Return (X, Y) of the center of cell containing provided text 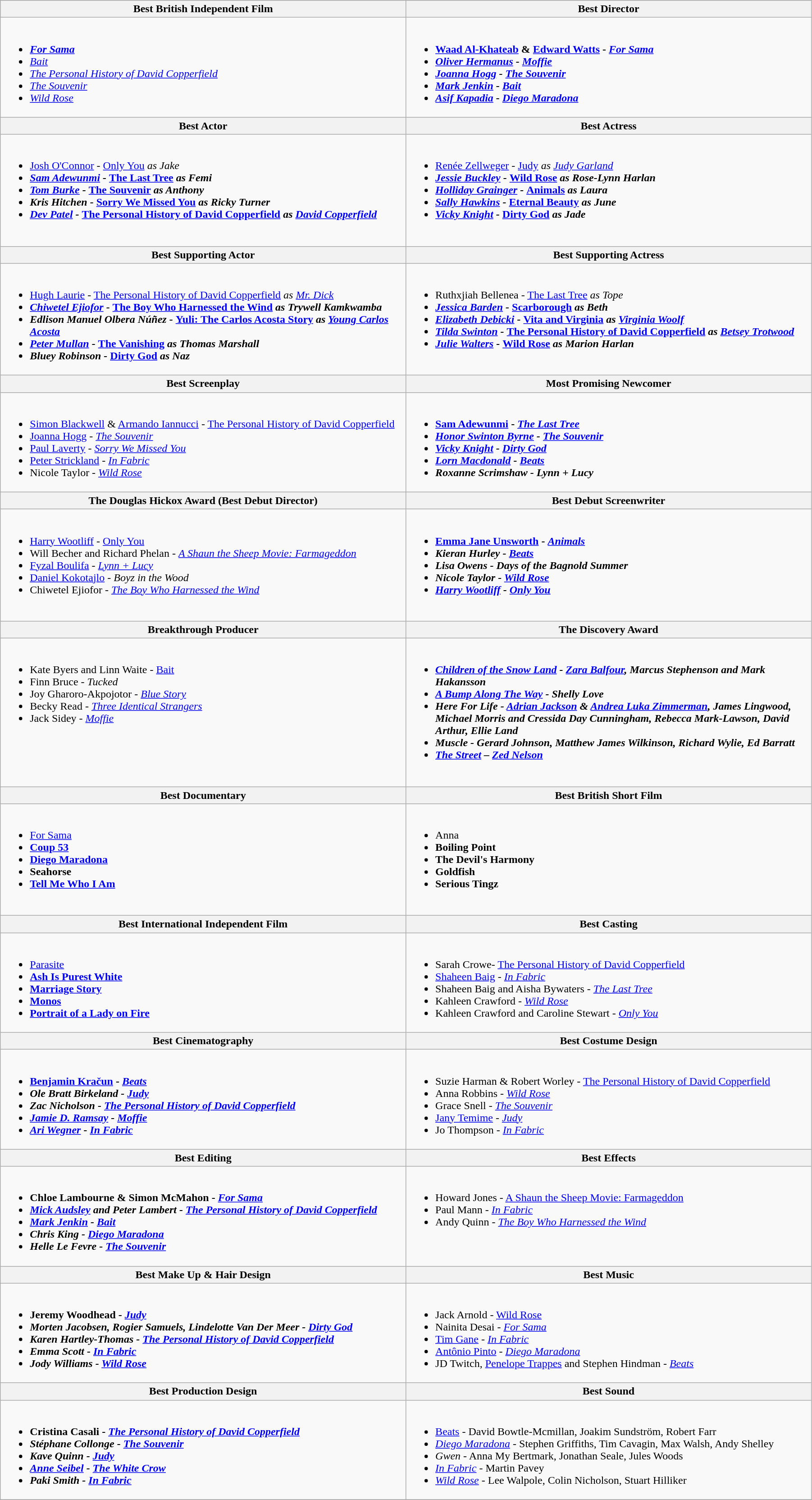
Waad Al-Khateab & Edward Watts - For SamaOliver Hermanus - MoffieJoanna Hogg - The SouvenirMark Jenkin - BaitAsif Kapadia - Diego Maradona (609, 68)
Howard Jones - A Shaun the Sheep Movie: FarmageddonPaul Mann - In FabricAndy Quinn - The Boy Who Harnessed the Wind (609, 1216)
Best British Independent Film (203, 9)
Best International Independent Film (203, 924)
AnnaBoiling PointThe Devil's HarmonyGoldfishSerious Tingz (609, 860)
Best Director (609, 9)
Best British Short Film (609, 795)
Best Music (609, 1275)
Best Sound (609, 1391)
ParasiteAsh Is Purest WhiteMarriage StoryMonosPortrait of a Lady on Fire (203, 983)
The Discovery Award (609, 629)
Best Supporting Actor (203, 255)
Kate Byers and Linn Waite - BaitFinn Bruce - TuckedJoy Gharoro-Akpojotor - Blue StoryBecky Read - Three Identical StrangersJack Sidey - Moffie (203, 712)
For SamaBaitThe Personal History of David CopperfieldThe SouvenirWild Rose (203, 68)
Best Cinematography (203, 1041)
Most Promising Newcomer (609, 384)
Breakthrough Producer (203, 629)
Best Actress (609, 126)
Best Screenplay (203, 384)
Best Supporting Actress (609, 255)
Emma Jane Unsworth - AnimalsKieran Hurley - BeatsLisa Owens - Days of the Bagnold SummerNicole Taylor - Wild RoseHarry Wootliff - Only You (609, 565)
Best Documentary (203, 795)
Best Debut Screenwriter (609, 500)
Best Actor (203, 126)
For SamaCoup 53Diego MaradonaSeahorseTell Me Who I Am (203, 860)
The Douglas Hickox Award (Best Debut Director) (203, 500)
Best Effects (609, 1158)
Best Make Up & Hair Design (203, 1275)
Best Costume Design (609, 1041)
Best Editing (203, 1158)
Sam Adewunmi - The Last TreeHonor Swinton Byrne - The SouvenirVicky Knight - Dirty GodLorn Macdonald - BeatsRoxanne Scrimshaw - Lynn + Lucy (609, 442)
Best Casting (609, 924)
Best Production Design (203, 1391)
